Identify which cell holds the provided text, then report its [X, Y] central coordinate. 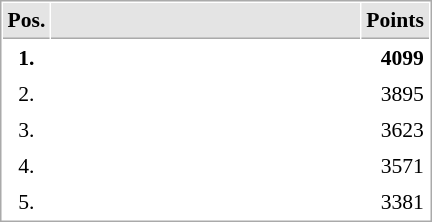
3623 [396, 129]
1. [26, 57]
2. [26, 93]
3. [26, 129]
5. [26, 201]
4. [26, 165]
3571 [396, 165]
Points [396, 21]
Pos. [26, 21]
4099 [396, 57]
3381 [396, 201]
3895 [396, 93]
